Search for the cell housing the specified text and yield its (X, Y) center coordinate. 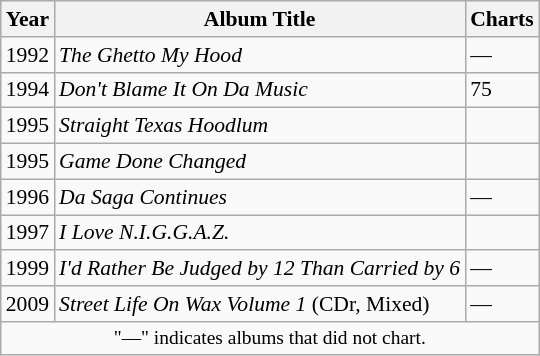
Don't Blame It On Da Music (260, 90)
1999 (28, 269)
Album Title (260, 19)
I Love N.I.G.G.A.Z. (260, 233)
Game Done Changed (260, 162)
Year (28, 19)
1997 (28, 233)
1992 (28, 55)
I'd Rather Be Judged by 12 Than Carried by 6 (260, 269)
Charts (502, 19)
Street Life On Wax Volume 1 (CDr, Mixed) (260, 304)
1996 (28, 197)
Straight Texas Hoodlum (260, 126)
2009 (28, 304)
"—" indicates albums that did not chart. (270, 338)
Da Saga Continues (260, 197)
1994 (28, 90)
75 (502, 90)
The Ghetto My Hood (260, 55)
